Return the (x, y) coordinate for the center point of the cell that contains the specified text.  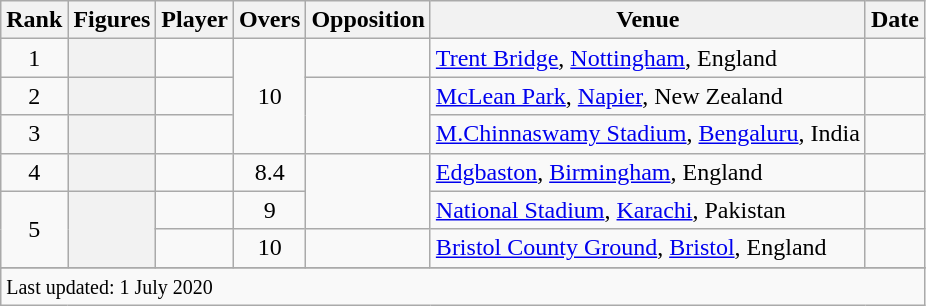
Rank (34, 20)
5 (34, 229)
Bristol County Ground, Bristol, England (648, 248)
M.Chinnaswamy Stadium, Bengaluru, India (648, 134)
4 (34, 172)
Edgbaston, Birmingham, England (648, 172)
National Stadium, Karachi, Pakistan (648, 210)
Player (195, 20)
Last updated: 1 July 2020 (463, 286)
9 (270, 210)
McLean Park, Napier, New Zealand (648, 96)
Date (894, 20)
Overs (270, 20)
8.4 (270, 172)
3 (34, 134)
1 (34, 58)
2 (34, 96)
Trent Bridge, Nottingham, England (648, 58)
Figures (112, 20)
Venue (648, 20)
Opposition (368, 20)
